Output the [X, Y] coordinate of the center of the cell containing the given text.  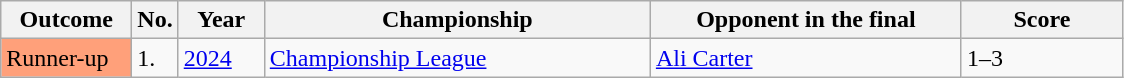
Championship [457, 20]
No. [155, 20]
Runner-up [66, 58]
Outcome [66, 20]
Championship League [457, 58]
2024 [221, 58]
1. [155, 58]
1–3 [1042, 58]
Opponent in the final [806, 20]
Ali Carter [806, 58]
Score [1042, 20]
Year [221, 20]
